Locate the cell with the specified text and output its (X, Y) center coordinate. 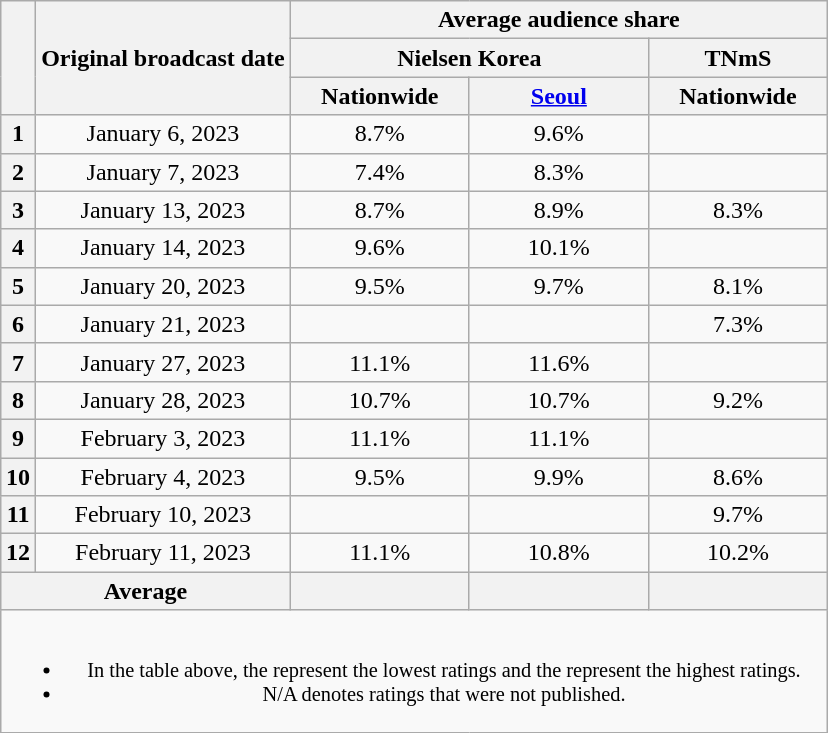
February 10, 2023 (164, 515)
6 (18, 324)
Average (146, 591)
12 (18, 553)
4 (18, 248)
January 7, 2023 (164, 172)
7.3% (738, 324)
11.6% (558, 362)
Average audience share (558, 20)
February 3, 2023 (164, 438)
January 28, 2023 (164, 400)
Nielsen Korea (469, 58)
3 (18, 210)
2 (18, 172)
Seoul (558, 96)
7.4% (380, 172)
Original broadcast date (164, 58)
TNmS (738, 58)
February 11, 2023 (164, 553)
10.2% (738, 553)
January 6, 2023 (164, 134)
7 (18, 362)
5 (18, 286)
11 (18, 515)
9 (18, 438)
10.8% (558, 553)
8 (18, 400)
8.9% (558, 210)
10 (18, 477)
In the table above, the represent the lowest ratings and the represent the highest ratings.N/A denotes ratings that were not published. (414, 671)
9.9% (558, 477)
January 21, 2023 (164, 324)
January 20, 2023 (164, 286)
10.1% (558, 248)
January 27, 2023 (164, 362)
9.2% (738, 400)
January 14, 2023 (164, 248)
8.1% (738, 286)
1 (18, 134)
January 13, 2023 (164, 210)
February 4, 2023 (164, 477)
8.6% (738, 477)
